Identify which cell holds the provided text, then report its (x, y) central coordinate. 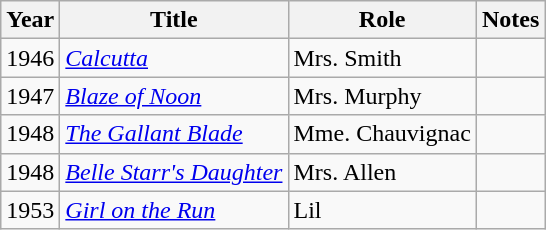
Year (30, 20)
Title (174, 20)
Lil (382, 210)
1953 (30, 210)
The Gallant Blade (174, 134)
Blaze of Noon (174, 96)
Girl on the Run (174, 210)
1946 (30, 58)
Mrs. Allen (382, 172)
Role (382, 20)
Mme. Chauvignac (382, 134)
Mrs. Murphy (382, 96)
Mrs. Smith (382, 58)
Belle Starr's Daughter (174, 172)
Calcutta (174, 58)
1947 (30, 96)
Notes (510, 20)
